Provide the (x, y) coordinate of the cell's center where the given text is located.  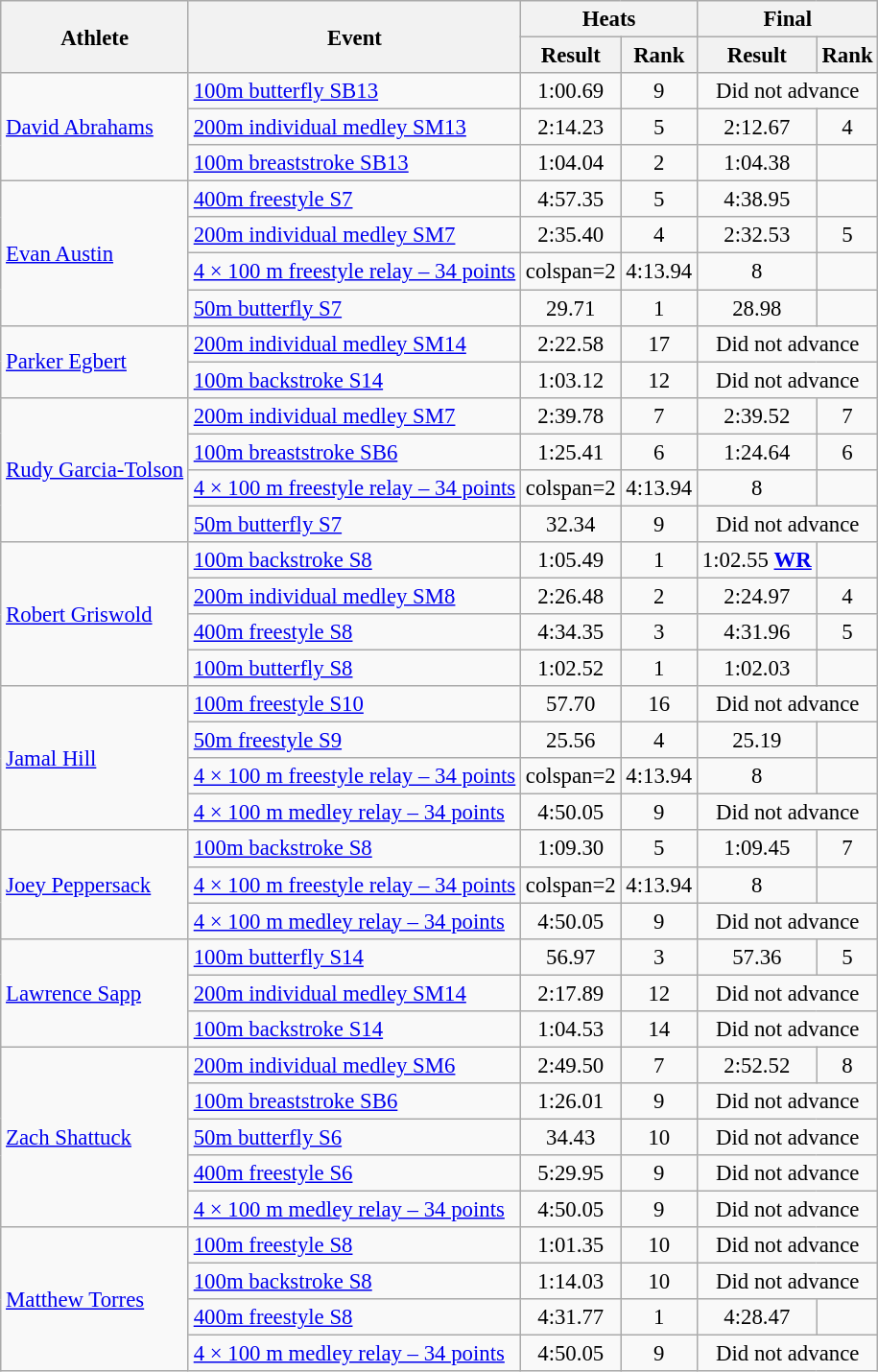
100m freestyle S10 (354, 704)
200m individual medley SM13 (354, 128)
Evan Austin (95, 253)
Parker Egbert (95, 361)
2:39.78 (571, 415)
4:57.35 (571, 200)
400m freestyle S6 (354, 1173)
56.97 (571, 957)
2:32.53 (758, 235)
2:39.52 (758, 415)
50m butterfly S6 (354, 1137)
100m butterfly S8 (354, 669)
2:24.97 (758, 596)
1:01.35 (571, 1245)
200m individual medley SM8 (354, 596)
400m freestyle S7 (354, 200)
1:09.45 (758, 849)
4:34.35 (571, 632)
50m freestyle S9 (354, 741)
1:02.52 (571, 669)
100m breaststroke SB13 (354, 163)
2:17.89 (571, 993)
1:05.49 (571, 560)
1:00.69 (571, 91)
57.70 (571, 704)
2:35.40 (571, 235)
4:28.47 (758, 1317)
Lawrence Sapp (95, 992)
1:14.03 (571, 1282)
17 (659, 343)
Final (788, 19)
2:12.67 (758, 128)
16 (659, 704)
David Abrahams (95, 127)
57.36 (758, 957)
28.98 (758, 308)
1:04.04 (571, 163)
Jamal Hill (95, 758)
25.56 (571, 741)
1:25.41 (571, 452)
25.19 (758, 741)
2:52.52 (758, 1065)
Matthew Torres (95, 1299)
2:49.50 (571, 1065)
100m butterfly S14 (354, 957)
14 (659, 1029)
1:03.12 (571, 380)
Event (354, 36)
4:31.77 (571, 1317)
2:26.48 (571, 596)
1:04.53 (571, 1029)
5:29.95 (571, 1173)
1:02.55 WR (758, 560)
1:04.38 (758, 163)
1:24.64 (758, 452)
4:31.96 (758, 632)
2:14.23 (571, 128)
Joey Peppersack (95, 885)
Heats (609, 19)
1:02.03 (758, 669)
4:38.95 (758, 200)
32.34 (571, 524)
Athlete (95, 36)
29.71 (571, 308)
34.43 (571, 1137)
100m butterfly SB13 (354, 91)
Zach Shattuck (95, 1137)
200m individual medley SM6 (354, 1065)
1:26.01 (571, 1101)
Rudy Garcia-Tolson (95, 469)
2:22.58 (571, 343)
1:09.30 (571, 849)
Robert Griswold (95, 614)
100m freestyle S8 (354, 1245)
